Output the [X, Y] coordinate of the center of the cell containing the given text.  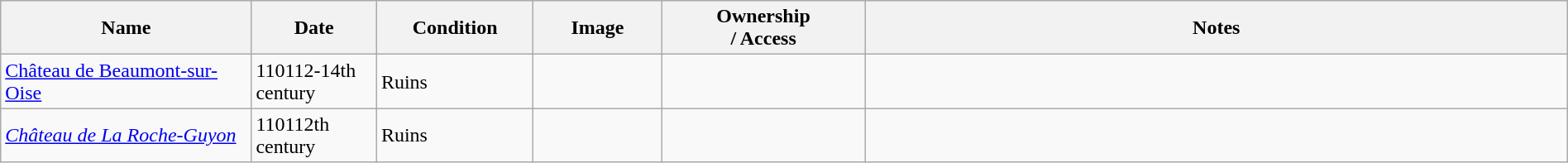
Date [314, 28]
Name [126, 28]
Château de La Roche-Guyon [126, 136]
110112-14th century [314, 81]
Condition [455, 28]
Château de Beaumont-sur-Oise [126, 81]
110112th century [314, 136]
Image [597, 28]
Notes [1216, 28]
Ownership/ Access [763, 28]
